Output the (x, y) coordinate of the center of the cell containing the given text.  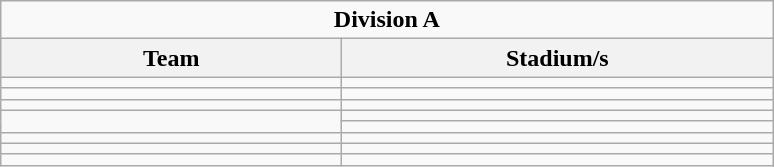
Team (172, 58)
Division A (387, 20)
Stadium/s (558, 58)
